For the text-containing cell, return its midpoint in [X, Y] coordinate format. 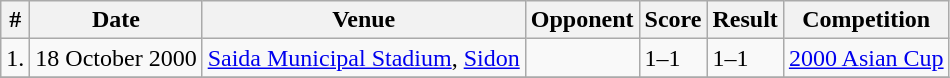
Saida Municipal Stadium, Sidon [364, 58]
1. [16, 58]
Opponent [582, 20]
Venue [364, 20]
18 October 2000 [116, 58]
2000 Asian Cup [866, 58]
Competition [866, 20]
Date [116, 20]
Result [745, 20]
Score [673, 20]
# [16, 20]
